Return the [x, y] coordinate for the center point of the cell that contains the specified text.  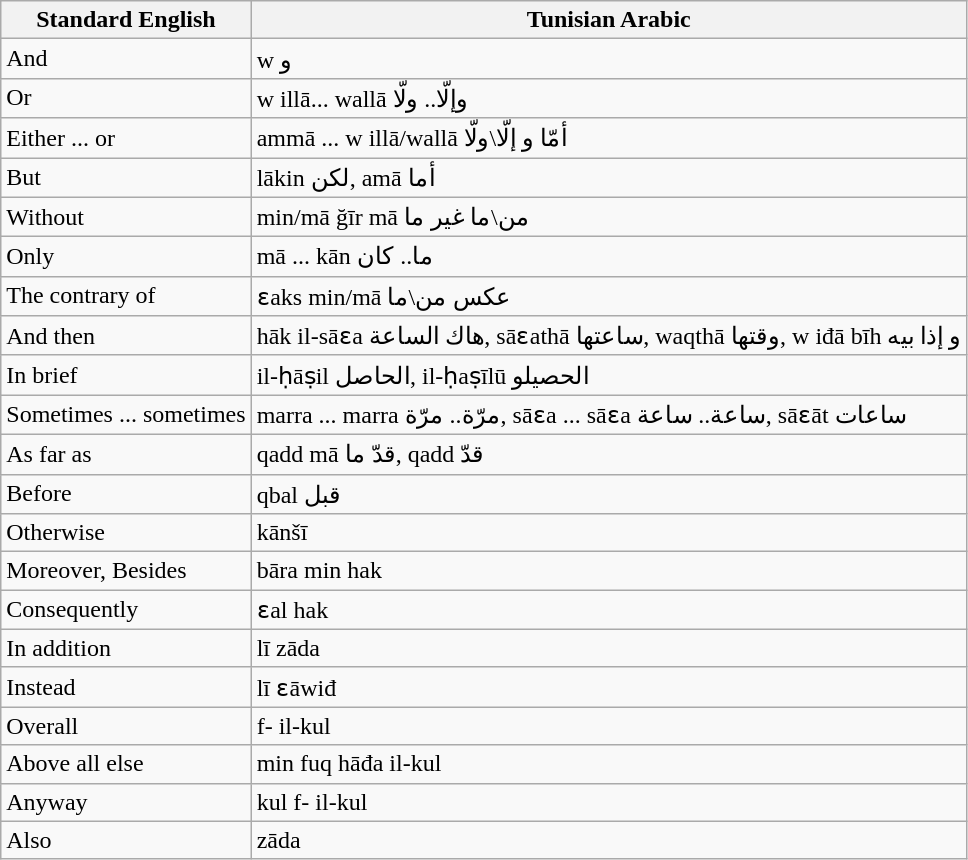
min/mā ğīr mā من\ما غير ما [608, 217]
w illā... wallā وإلّا.. ولّا [608, 98]
qadd mā قدّ ما, qadd قدّ [608, 454]
Without [126, 217]
Overall [126, 726]
kul f- il-kul [608, 802]
Otherwise [126, 533]
marra ... marra مرّة.. مرّة, sāɛa ... sāɛa ساعة.. ساعة, sāɛāt ساعات [608, 415]
Or [126, 98]
kānšī [608, 533]
And then [126, 336]
il-ḥāṣil الحاصل, il-ḥaṣīlū الحصيلو [608, 375]
mā ... kān ما.. كان [608, 257]
w و [608, 59]
Instead [126, 687]
qbal قبل [608, 494]
Sometimes ... sometimes [126, 415]
Tunisian Arabic [608, 20]
Either ... or [126, 138]
Standard English [126, 20]
Consequently [126, 610]
ɛal hak [608, 610]
zāda [608, 840]
f- il-kul [608, 726]
min fuq hāđa il-kul [608, 764]
And [126, 59]
lī zāda [608, 648]
But [126, 178]
lākin لكن, amā أما [608, 178]
Before [126, 494]
In brief [126, 375]
bāra min hak [608, 571]
Also [126, 840]
ɛaks min/mā عكس من\ما [608, 296]
hāk il-sāɛa هاك الساعة, sāɛathā ساعتها, waqthā وقتها, w iđā bīh و إذا بيه [608, 336]
In addition [126, 648]
Anyway [126, 802]
ammā ... w illā/wallā أمّا و إلّا\ولّا [608, 138]
As far as [126, 454]
The contrary of [126, 296]
Moreover, Besides [126, 571]
Above all else [126, 764]
lī ɛāwiđ [608, 687]
Only [126, 257]
